Extract the [x, y] coordinate from the center of the cell holding the provided text.  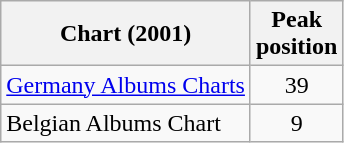
39 [296, 85]
Peakposition [296, 34]
9 [296, 123]
Belgian Albums Chart [126, 123]
Chart (2001) [126, 34]
Germany Albums Charts [126, 85]
